Return the (x, y) coordinate for the center point of the cell that contains the specified text.  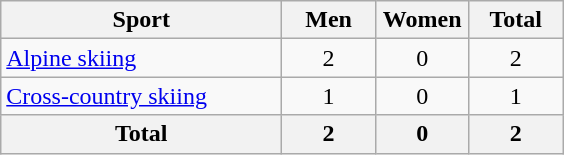
Cross-country skiing (142, 96)
Men (329, 20)
Sport (142, 20)
Alpine skiing (142, 58)
Women (422, 20)
